Provide the [X, Y] coordinate of the cell's center where the given text is located.  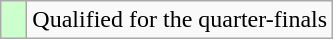
Qualified for the quarter-finals [180, 20]
